Output the [x, y] coordinate of the center of the cell containing the given text.  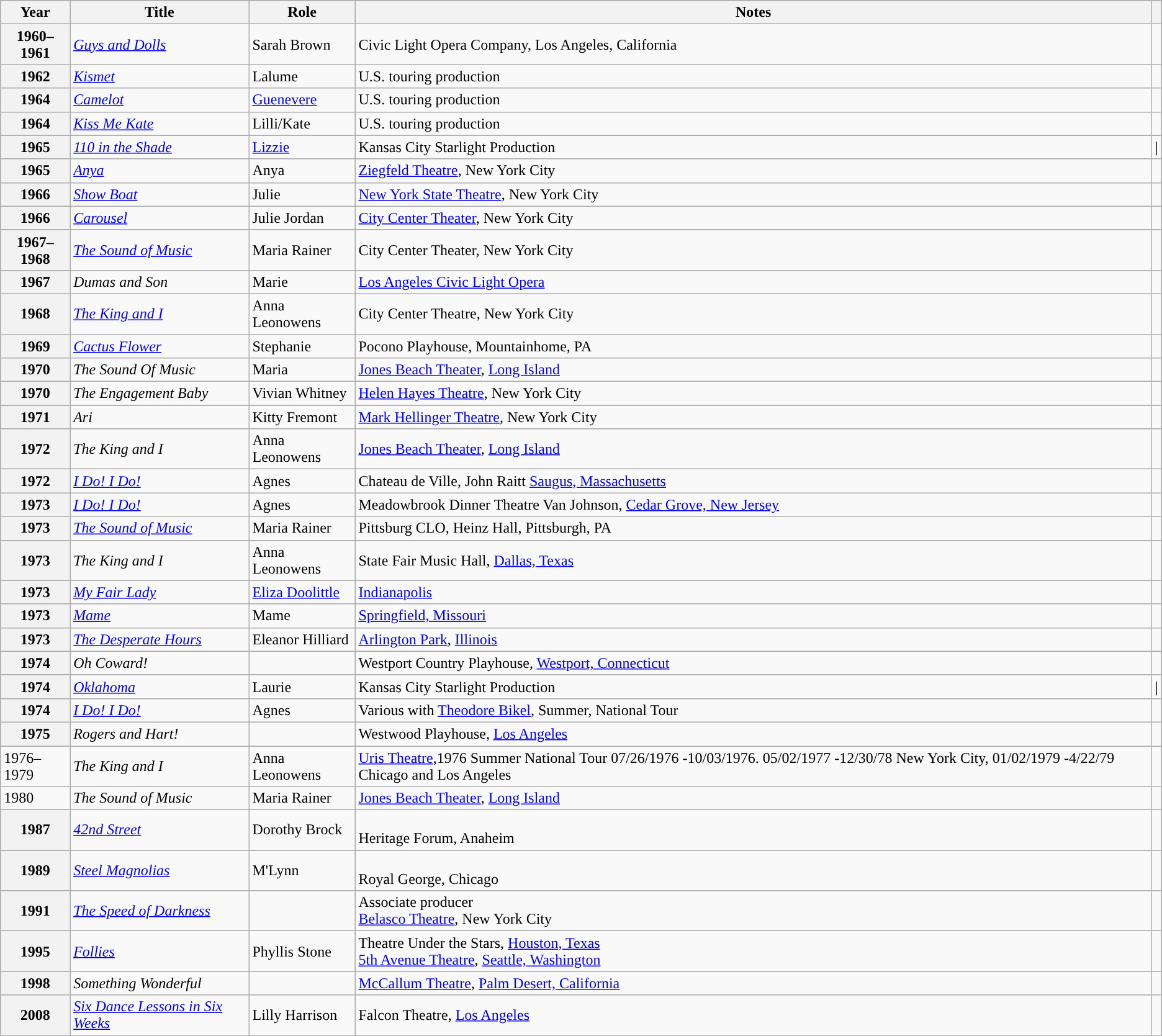
Julie Jordan [302, 218]
Six Dance Lessons in Six Weeks [160, 1016]
Pocono Playhouse, Mountainhome, PA [754, 346]
1995 [35, 951]
Vivian Whitney [302, 394]
1967 [35, 282]
110 in the Shade [160, 147]
Title [160, 12]
Helen Hayes Theatre, New York City [754, 394]
Lizzie [302, 147]
City Center Theatre, New York City [754, 314]
The Sound Of Music [160, 370]
Oklahoma [160, 687]
Rogers and Hart! [160, 734]
Los Angeles Civic Light Opera [754, 282]
Heritage Forum, Anaheim [754, 831]
1962 [35, 76]
Something Wonderful [160, 983]
Ari [160, 417]
Lilli/Kate [302, 124]
Laurie [302, 687]
1998 [35, 983]
1967–1968 [35, 250]
State Fair Music Hall, Dallas, Texas [754, 560]
Ziegfeld Theatre, New York City [754, 171]
Various with Theodore Bikel, Summer, National Tour [754, 710]
Guys and Dolls [160, 45]
Cactus Flower [160, 346]
Chateau de Ville, John Raitt Saugus, Massachusetts [754, 481]
Steel Magnolias [160, 870]
Notes [754, 12]
Year [35, 12]
Theatre Under the Stars, Houston, Texas5th Avenue Theatre, Seattle, Washington [754, 951]
McCallum Theatre, Palm Desert, California [754, 983]
Dorothy Brock [302, 831]
Meadowbrook Dinner Theatre Van Johnson, Cedar Grove, New Jersey [754, 505]
Phyllis Stone [302, 951]
Indianapolis [754, 592]
Maria [302, 370]
Associate producerBelasco Theatre, New York City [754, 911]
Eliza Doolittle [302, 592]
Westport Country Playhouse, Westport, Connecticut [754, 663]
M'Lynn [302, 870]
Stephanie [302, 346]
1971 [35, 417]
Mark Hellinger Theatre, New York City [754, 417]
1969 [35, 346]
New York State Theatre, New York City [754, 194]
1980 [35, 798]
Dumas and Son [160, 282]
Kitty Fremont [302, 417]
Royal George, Chicago [754, 870]
Arlington Park, Illinois [754, 639]
1987 [35, 831]
The Desperate Hours [160, 639]
The Speed of Darkness [160, 911]
1960–1961 [35, 45]
Carousel [160, 218]
Role [302, 12]
Guenevere [302, 100]
Pittsburg CLO, Heinz Hall, Pittsburgh, PA [754, 528]
1989 [35, 870]
1976–1979 [35, 766]
The Engagement Baby [160, 394]
Kiss Me Kate [160, 124]
Camelot [160, 100]
2008 [35, 1016]
Follies [160, 951]
Marie [302, 282]
Civic Light Opera Company, Los Angeles, California [754, 45]
1991 [35, 911]
Springfield, Missouri [754, 616]
Eleanor Hilliard [302, 639]
Uris Theatre,1976 Summer National Tour 07/26/1976 -10/03/1976. 05/02/1977 -12/30/78 New York City, 01/02/1979 -4/22/79 Chicago and Los Angeles [754, 766]
Show Boat [160, 194]
42nd Street [160, 831]
1968 [35, 314]
Westwood Playhouse, Los Angeles [754, 734]
Julie [302, 194]
Oh Coward! [160, 663]
Lalume [302, 76]
Falcon Theatre, Los Angeles [754, 1016]
Kismet [160, 76]
1975 [35, 734]
My Fair Lady [160, 592]
Sarah Brown [302, 45]
Lilly Harrison [302, 1016]
